Output the [x, y] coordinate of the center of the cell containing the given text.  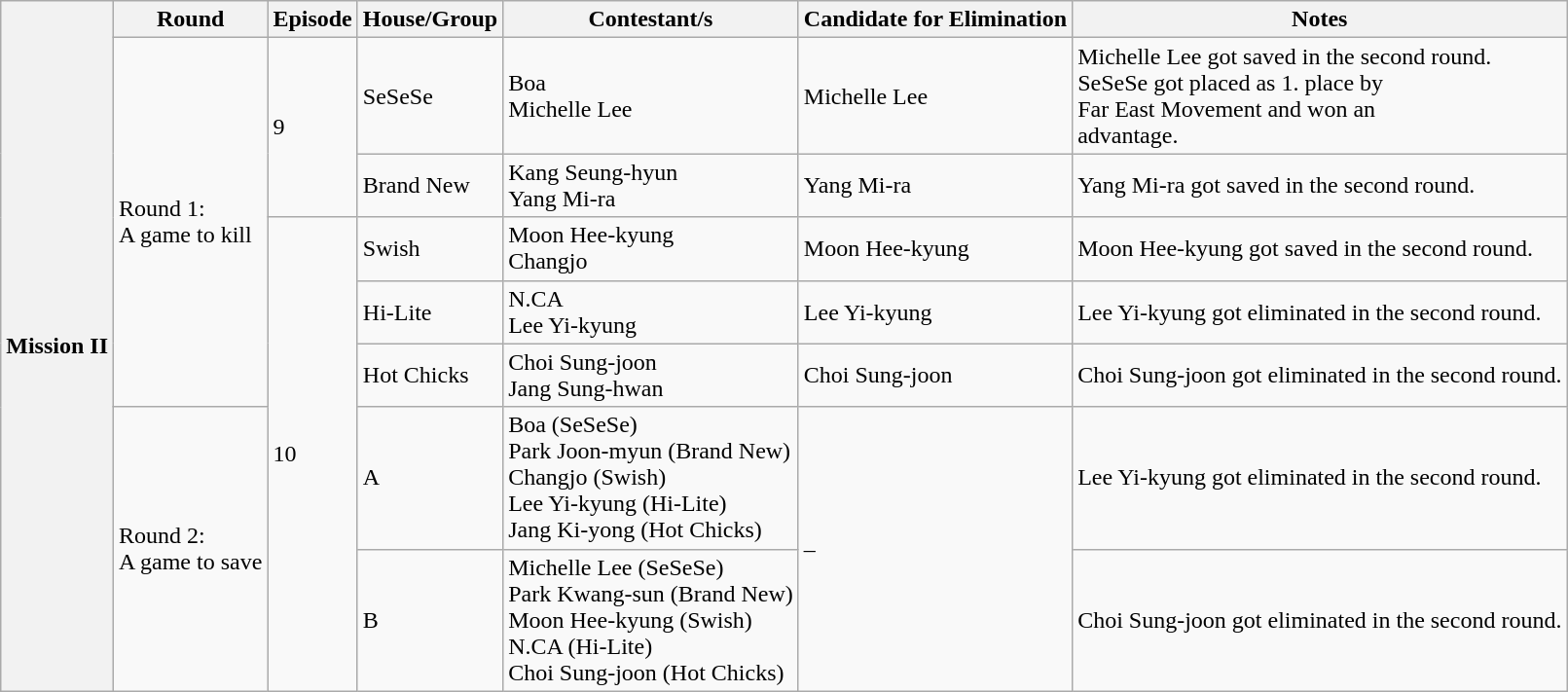
Contestant/s [651, 19]
Episode [312, 19]
A [430, 478]
Lee Yi-kyung [934, 311]
N.CALee Yi-kyung [651, 311]
Swish [430, 249]
Round 1:A game to kill [191, 222]
Moon Hee-kyungChangjo [651, 249]
Mission II [57, 346]
Candidate for Elimination [934, 19]
Moon Hee-kyung got saved in the second round. [1320, 249]
Choi Sung-joonJang Sung-hwan [651, 376]
Kang Seung-hyunYang Mi-ra [651, 185]
– [934, 549]
10 [312, 454]
Boa (SeSeSe)Park Joon-myun (Brand New)Changjo (Swish)Lee Yi-kyung (Hi-Lite)Jang Ki-yong (Hot Chicks) [651, 478]
Michelle Lee (SeSeSe)Park Kwang-sun (Brand New)Moon Hee-kyung (Swish)N.CA (Hi-Lite)Choi Sung-joon (Hot Chicks) [651, 620]
Michelle Lee [934, 95]
9 [312, 127]
Round [191, 19]
SeSeSe [430, 95]
Hi-Lite [430, 311]
Michelle Lee got saved in the second round.SeSeSe got placed as 1. place byFar East Movement and won anadvantage. [1320, 95]
BoaMichelle Lee [651, 95]
Notes [1320, 19]
Round 2:A game to save [191, 549]
Yang Mi-ra got saved in the second round. [1320, 185]
Yang Mi-ra [934, 185]
B [430, 620]
House/Group [430, 19]
Hot Chicks [430, 376]
Choi Sung-joon [934, 376]
Brand New [430, 185]
Moon Hee-kyung [934, 249]
